Capture the cell that displays the provided text and extract its (X, Y) central coordinate. 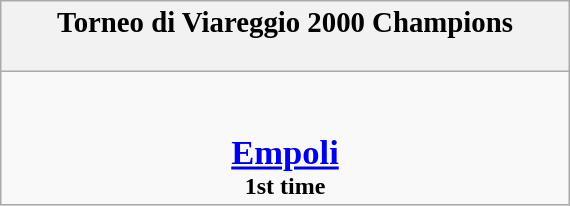
Empoli1st time (284, 138)
Torneo di Viareggio 2000 Champions (284, 36)
